Search for the cell housing the specified text and yield its (x, y) center coordinate. 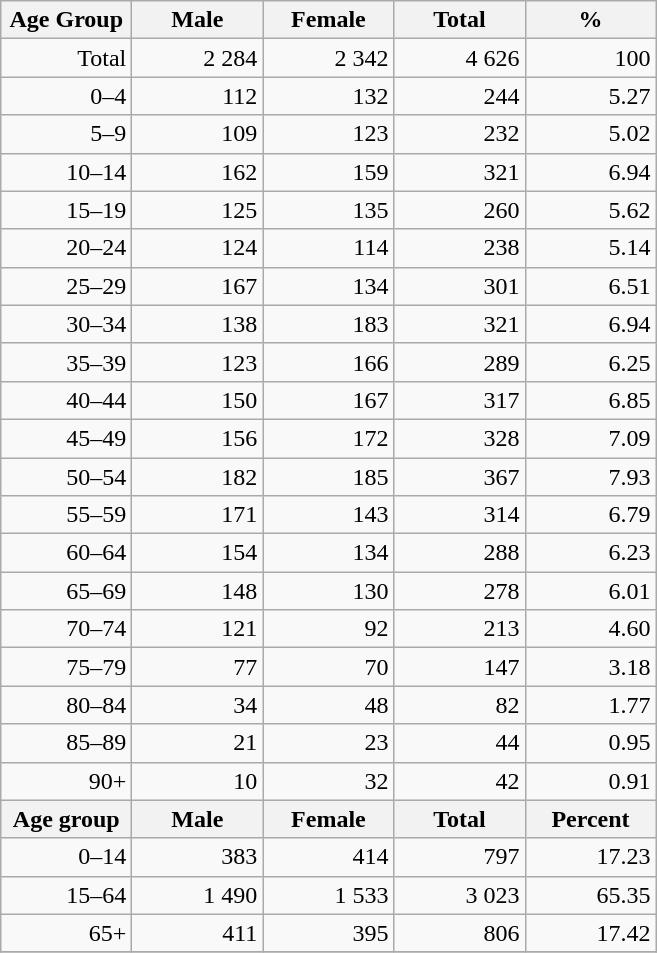
6.85 (590, 400)
288 (460, 553)
5.62 (590, 210)
Percent (590, 819)
132 (328, 96)
48 (328, 705)
75–79 (66, 667)
5.27 (590, 96)
30–34 (66, 324)
7.09 (590, 438)
232 (460, 134)
112 (198, 96)
1 533 (328, 895)
121 (198, 629)
367 (460, 477)
5.14 (590, 248)
25–29 (66, 286)
20–24 (66, 248)
15–19 (66, 210)
156 (198, 438)
80–84 (66, 705)
183 (328, 324)
138 (198, 324)
23 (328, 743)
154 (198, 553)
34 (198, 705)
92 (328, 629)
166 (328, 362)
65+ (66, 933)
Age Group (66, 20)
159 (328, 172)
6.23 (590, 553)
317 (460, 400)
4 626 (460, 58)
15–64 (66, 895)
0.95 (590, 743)
172 (328, 438)
17.42 (590, 933)
42 (460, 781)
90+ (66, 781)
171 (198, 515)
10 (198, 781)
150 (198, 400)
185 (328, 477)
10–14 (66, 172)
77 (198, 667)
35–39 (66, 362)
4.60 (590, 629)
301 (460, 286)
17.23 (590, 857)
65–69 (66, 591)
244 (460, 96)
65.35 (590, 895)
213 (460, 629)
55–59 (66, 515)
143 (328, 515)
5.02 (590, 134)
44 (460, 743)
130 (328, 591)
135 (328, 210)
7.93 (590, 477)
85–89 (66, 743)
260 (460, 210)
21 (198, 743)
148 (198, 591)
40–44 (66, 400)
278 (460, 591)
289 (460, 362)
45–49 (66, 438)
124 (198, 248)
1 490 (198, 895)
6.79 (590, 515)
1.77 (590, 705)
Age group (66, 819)
162 (198, 172)
6.25 (590, 362)
182 (198, 477)
3.18 (590, 667)
2 342 (328, 58)
147 (460, 667)
383 (198, 857)
6.51 (590, 286)
50–54 (66, 477)
314 (460, 515)
100 (590, 58)
60–64 (66, 553)
% (590, 20)
0–4 (66, 96)
70–74 (66, 629)
109 (198, 134)
5–9 (66, 134)
238 (460, 248)
411 (198, 933)
114 (328, 248)
32 (328, 781)
395 (328, 933)
2 284 (198, 58)
414 (328, 857)
0–14 (66, 857)
328 (460, 438)
125 (198, 210)
70 (328, 667)
0.91 (590, 781)
806 (460, 933)
797 (460, 857)
82 (460, 705)
6.01 (590, 591)
3 023 (460, 895)
